Find where the given text appears and provide that cell's center as (x, y) coordinate. 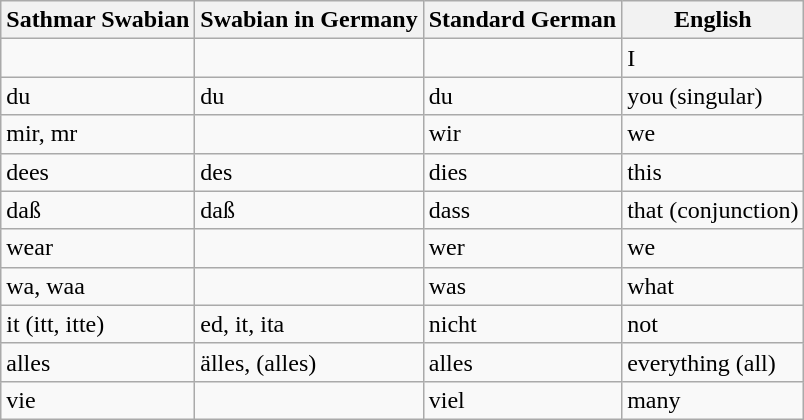
nicht (522, 324)
dass (522, 210)
viel (522, 400)
many (713, 400)
ed, it, ita (309, 324)
wear (98, 248)
Swabian in Germany (309, 20)
English (713, 20)
Standard German (522, 20)
vie (98, 400)
älles, (alles) (309, 362)
not (713, 324)
des (309, 172)
that (conjunction) (713, 210)
it (itt, itte) (98, 324)
you (singular) (713, 96)
this (713, 172)
mir, mr (98, 134)
wa, waa (98, 286)
dies (522, 172)
wir (522, 134)
everything (all) (713, 362)
I (713, 58)
Sathmar Swabian (98, 20)
wer (522, 248)
what (713, 286)
was (522, 286)
dees (98, 172)
